For the text-containing cell, return its midpoint in (X, Y) coordinate format. 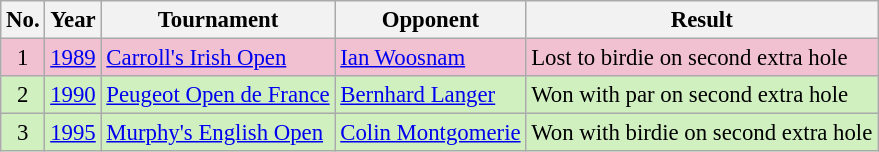
3 (23, 133)
Peugeot Open de France (218, 95)
Murphy's English Open (218, 133)
Opponent (430, 20)
Result (702, 20)
Won with par on second extra hole (702, 95)
1995 (73, 133)
Year (73, 20)
Ian Woosnam (430, 58)
Lost to birdie on second extra hole (702, 58)
Tournament (218, 20)
Carroll's Irish Open (218, 58)
2 (23, 95)
1 (23, 58)
1989 (73, 58)
Won with birdie on second extra hole (702, 133)
Colin Montgomerie (430, 133)
Bernhard Langer (430, 95)
1990 (73, 95)
No. (23, 20)
